For the text-containing cell, return its midpoint in (X, Y) coordinate format. 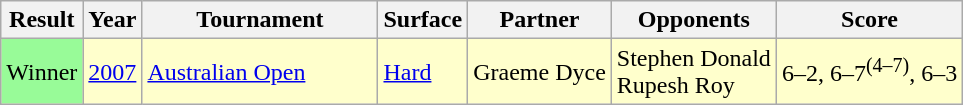
Australian Open (260, 72)
2007 (112, 72)
6–2, 6–7(4–7), 6–3 (869, 72)
Score (869, 20)
Tournament (260, 20)
Partner (540, 20)
Winner (42, 72)
Year (112, 20)
Result (42, 20)
Surface (423, 20)
Opponents (694, 20)
Hard (423, 72)
Graeme Dyce (540, 72)
Stephen Donald Rupesh Roy (694, 72)
